Detect which cell encompasses the target text, then output its (x, y) center coordinate. 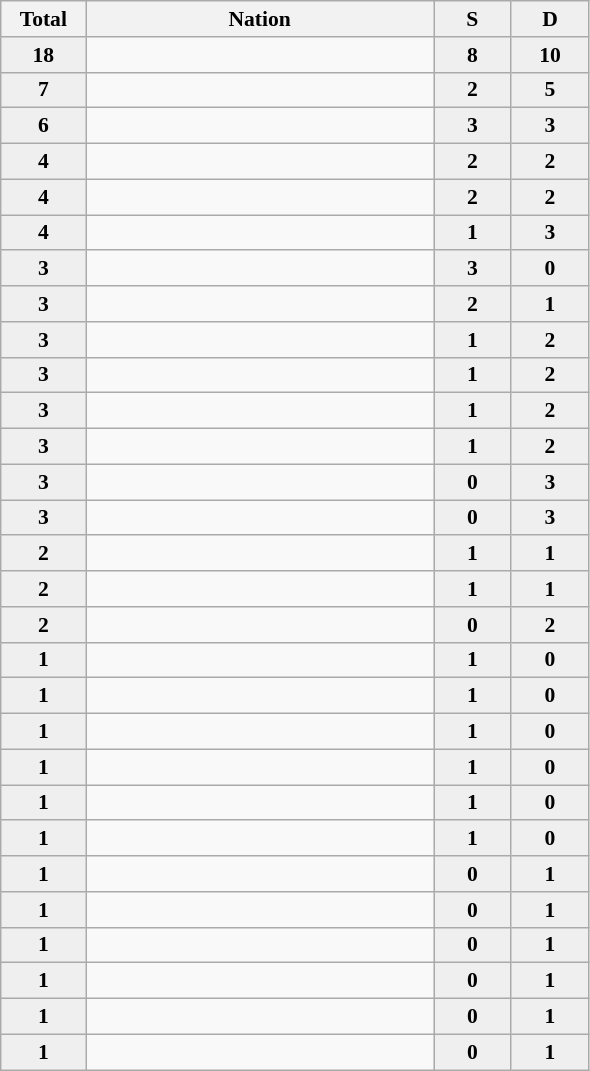
5 (550, 90)
8 (473, 55)
Total (44, 19)
18 (44, 55)
7 (44, 90)
S (473, 19)
D (550, 19)
10 (550, 55)
Nation (260, 19)
6 (44, 126)
